Return (X, Y) of the center of cell containing provided text 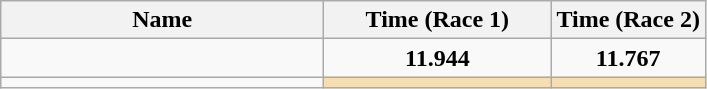
11.944 (438, 58)
11.767 (628, 58)
Time (Race 1) (438, 20)
Time (Race 2) (628, 20)
Name (162, 20)
